Return the [x, y] coordinate for the center point of the cell that contains the specified text.  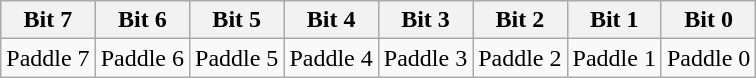
Bit 5 [237, 20]
Bit 4 [331, 20]
Paddle 7 [48, 58]
Bit 6 [142, 20]
Paddle 1 [614, 58]
Bit 1 [614, 20]
Bit 0 [708, 20]
Bit 2 [520, 20]
Bit 3 [425, 20]
Paddle 3 [425, 58]
Paddle 5 [237, 58]
Paddle 2 [520, 58]
Bit 7 [48, 20]
Paddle 6 [142, 58]
Paddle 4 [331, 58]
Paddle 0 [708, 58]
